Detect which cell encompasses the target text, then output its [x, y] center coordinate. 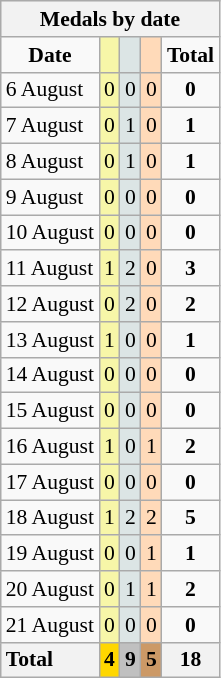
9 [130, 660]
7 August [50, 126]
8 August [50, 162]
21 August [50, 625]
16 August [50, 447]
15 August [50, 411]
20 August [50, 589]
4 [110, 660]
19 August [50, 554]
18 August [50, 518]
12 August [50, 304]
17 August [50, 482]
Medals by date [110, 19]
14 August [50, 375]
18 [190, 660]
9 August [50, 197]
11 August [50, 269]
3 [190, 269]
6 August [50, 90]
10 August [50, 233]
Date [50, 55]
13 August [50, 340]
